For the text-containing cell, return its midpoint in [X, Y] coordinate format. 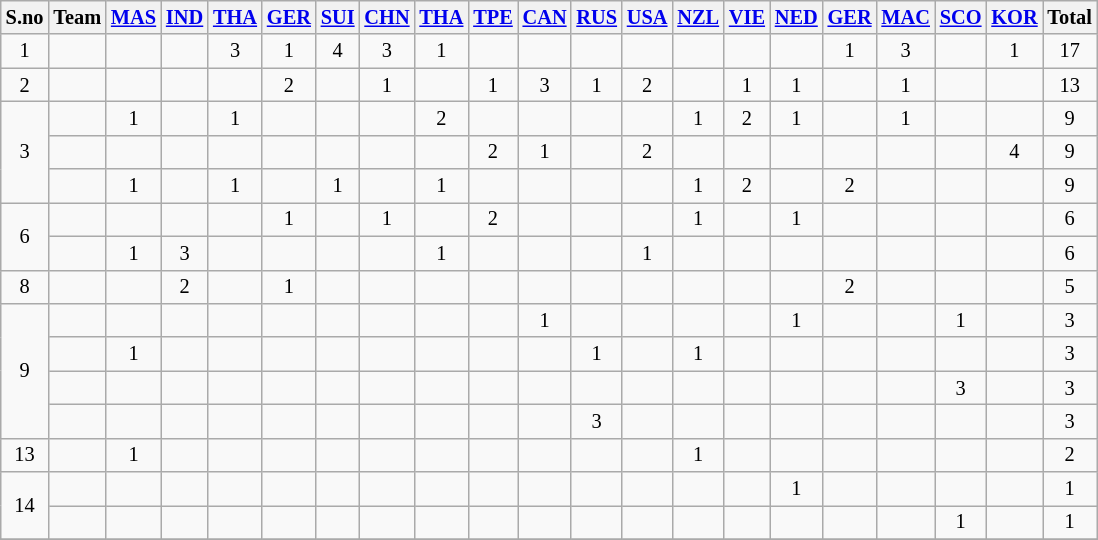
MAC [905, 17]
TPE [492, 17]
NZL [698, 17]
SCO [961, 17]
IND [184, 17]
KOR [1014, 17]
USA [647, 17]
NED [796, 17]
VIE [747, 17]
S.no [25, 17]
MAS [134, 17]
5 [1070, 287]
CAN [545, 17]
Team [77, 17]
CHN [386, 17]
RUS [596, 17]
SUI [338, 17]
8 [25, 287]
14 [25, 506]
Total [1070, 17]
17 [1070, 51]
